Find where the given text appears and provide that cell's center as (X, Y) coordinate. 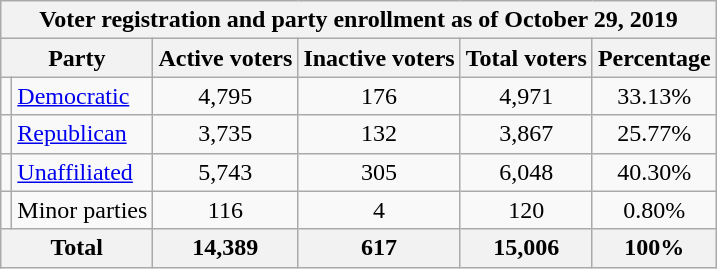
305 (379, 172)
3,867 (526, 134)
14,389 (226, 248)
116 (226, 210)
40.30% (654, 172)
Voter registration and party enrollment as of October 29, 2019 (359, 20)
100% (654, 248)
Percentage (654, 58)
Total voters (526, 58)
Total (77, 248)
617 (379, 248)
5,743 (226, 172)
33.13% (654, 96)
Democratic (82, 96)
120 (526, 210)
Minor parties (82, 210)
176 (379, 96)
Active voters (226, 58)
25.77% (654, 134)
Republican (82, 134)
3,735 (226, 134)
6,048 (526, 172)
15,006 (526, 248)
4 (379, 210)
Party (77, 58)
132 (379, 134)
0.80% (654, 210)
4,971 (526, 96)
Unaffiliated (82, 172)
4,795 (226, 96)
Inactive voters (379, 58)
